Extract the (X, Y) coordinate from the center of the cell holding the provided text.  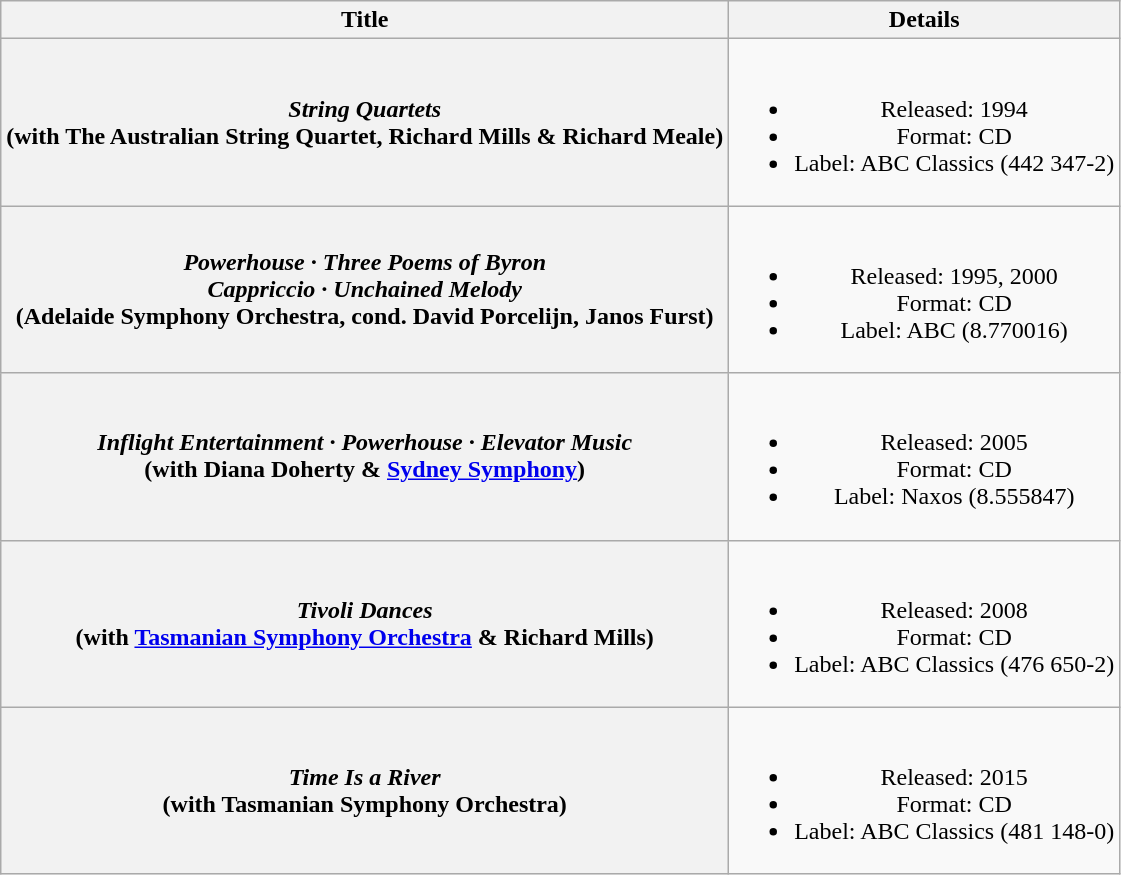
Released: 1994Format: CDLabel: ABC Classics (442 347-2) (924, 122)
Released: 2008Format: CDLabel: ABC Classics (476 650-2) (924, 624)
Released: 2015Format: CDLabel: ABC Classics (481 148-0) (924, 790)
Tivoli Dances (with Tasmanian Symphony Orchestra & Richard Mills) (365, 624)
String Quartets (with The Australian String Quartet, Richard Mills & Richard Meale) (365, 122)
Released: 2005Format: CDLabel: Naxos (8.555847) (924, 456)
Time Is a River (with Tasmanian Symphony Orchestra) (365, 790)
Powerhouse ∙ Three Poems of ByronCappriccio ∙ Unchained Melody (Adelaide Symphony Orchestra, cond. David Porcelijn, Janos Furst) (365, 290)
Details (924, 20)
Released: 1995, 2000Format: CDLabel: ABC (8.770016) (924, 290)
Inflight Entertainment ∙ Powerhouse ∙ Elevator Music (with Diana Doherty & Sydney Symphony) (365, 456)
Title (365, 20)
